Capture the cell that displays the provided text and extract its (x, y) central coordinate. 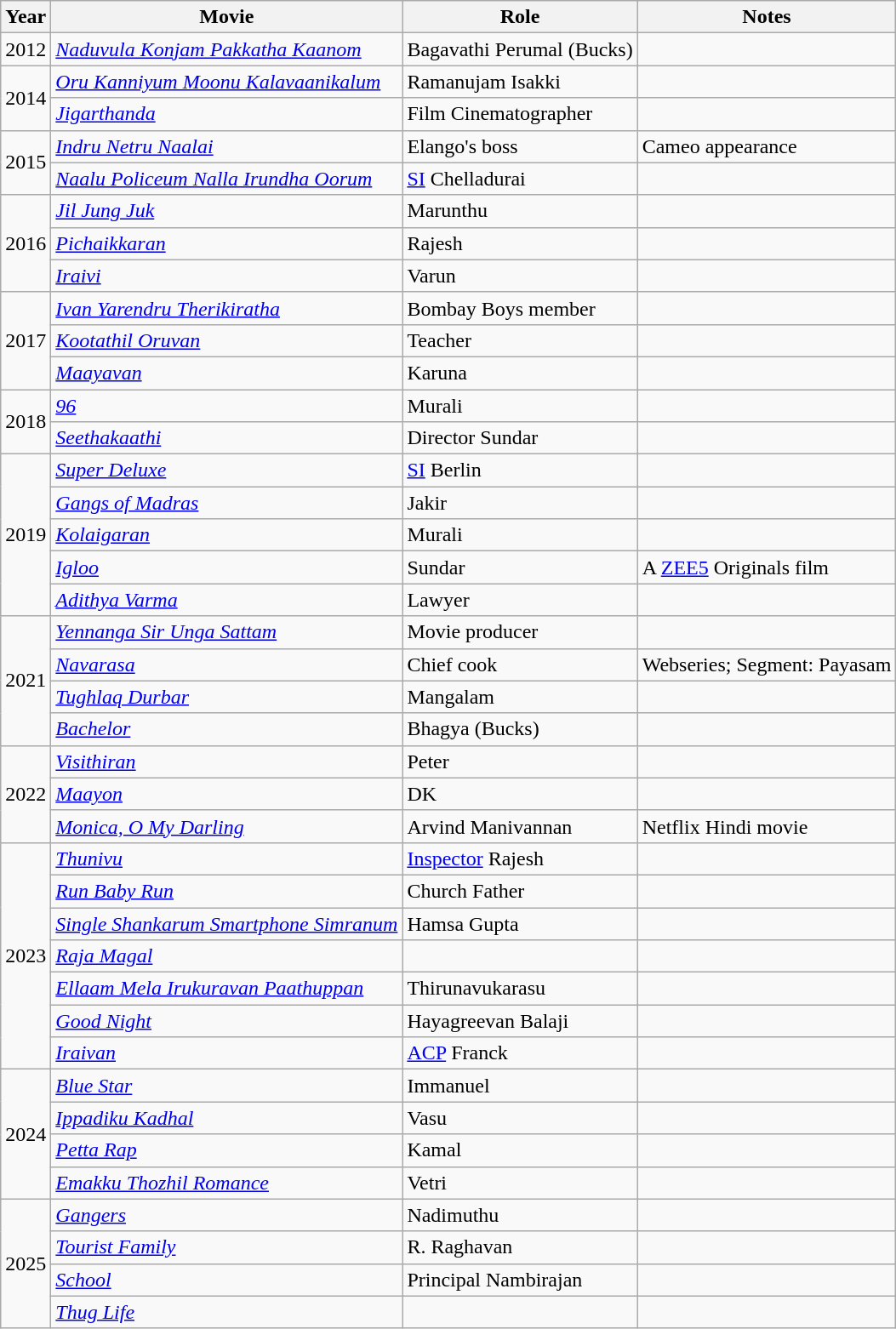
Tughlaq Durbar (226, 697)
A ZEE5 Originals film (767, 568)
Gangs of Madras (226, 503)
Kolaigaran (226, 535)
Monica, O My Darling (226, 826)
Naduvula Konjam Pakkatha Kaanom (226, 49)
Immanuel (520, 1086)
Maayavan (226, 373)
Mangalam (520, 697)
Raja Magal (226, 956)
Iraivan (226, 1053)
96 (226, 406)
2024 (26, 1134)
Good Night (226, 1021)
Thunivu (226, 858)
2018 (26, 422)
2023 (26, 955)
Visithiran (226, 761)
Netflix Hindi movie (767, 826)
Tourist Family (226, 1247)
Igloo (226, 568)
Ramanujam Isakki (520, 82)
2016 (26, 243)
Principal Nambirajan (520, 1280)
Navarasa (226, 664)
Super Deluxe (226, 471)
Movie (226, 17)
SI Berlin (520, 471)
Chief cook (520, 664)
Thirunavukarasu (520, 989)
Blue Star (226, 1086)
Vetri (520, 1183)
Petta Rap (226, 1150)
Jakir (520, 503)
DK (520, 794)
Director Sundar (520, 438)
Notes (767, 17)
Naalu Policeum Nalla Irundha Oorum (226, 179)
Thug Life (226, 1312)
Church Father (520, 891)
Indru Netru Naalai (226, 146)
R. Raghavan (520, 1247)
2017 (26, 340)
Vasu (520, 1118)
2012 (26, 49)
2019 (26, 535)
Hayagreevan Balaji (520, 1021)
Pichaikkaran (226, 243)
Sundar (520, 568)
Bagavathi Perumal (Bucks) (520, 49)
Lawyer (520, 600)
Kamal (520, 1150)
Movie producer (520, 632)
Year (26, 17)
Karuna (520, 373)
Ellaam Mela Irukuravan Paathuppan (226, 989)
Yennanga Sir Unga Sattam (226, 632)
Hamsa Gupta (520, 923)
Arvind Manivannan (520, 826)
SI Chelladurai (520, 179)
2021 (26, 681)
Run Baby Run (226, 891)
Nadimuthu (520, 1215)
2015 (26, 163)
Elango's boss (520, 146)
Kootathil Oruvan (226, 340)
Oru Kanniyum Moonu Kalavaanikalum (226, 82)
Ivan Yarendru Therikiratha (226, 308)
Adithya Varma (226, 600)
Inspector Rajesh (520, 858)
Jil Jung Juk (226, 211)
Single Shankarum Smartphone Simranum (226, 923)
Bhagya (Bucks) (520, 729)
ACP Franck (520, 1053)
Teacher (520, 340)
Rajesh (520, 243)
Ippadiku Kadhal (226, 1118)
Film Cinematographer (520, 114)
Emakku Thozhil Romance (226, 1183)
Jigarthanda (226, 114)
Peter (520, 761)
2025 (26, 1263)
Role (520, 17)
Varun (520, 276)
2014 (26, 98)
Iraivi (226, 276)
Bachelor (226, 729)
Maayon (226, 794)
2022 (26, 794)
Seethakaathi (226, 438)
Webseries; Segment: Payasam (767, 664)
Cameo appearance (767, 146)
Marunthu (520, 211)
Bombay Boys member (520, 308)
Gangers (226, 1215)
School (226, 1280)
